Determine the [x, y] coordinate at the center of the cell enclosing the given text.  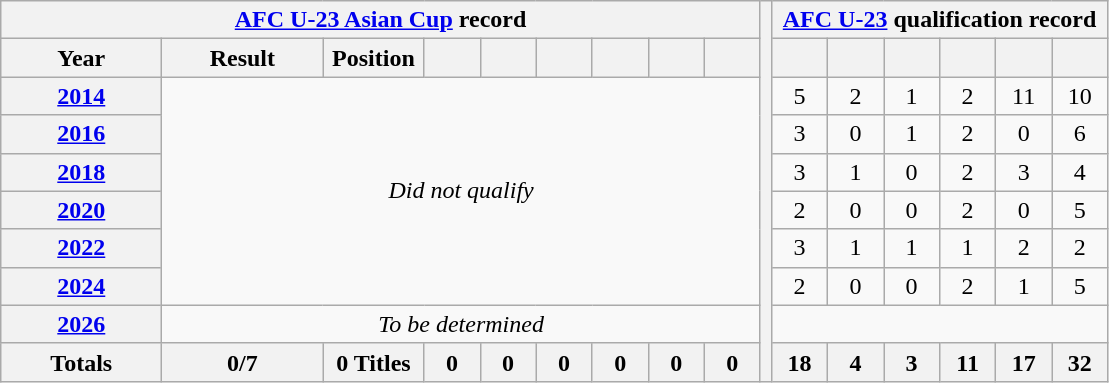
2018 [82, 172]
18 [799, 362]
AFC U-23 qualification record [939, 20]
2022 [82, 248]
2020 [82, 210]
Position [374, 58]
Year [82, 58]
To be determined [461, 324]
2026 [82, 324]
AFC U-23 Asian Cup record [381, 20]
0 Titles [374, 362]
Totals [82, 362]
6 [1080, 134]
17 [1024, 362]
10 [1080, 96]
2014 [82, 96]
2016 [82, 134]
32 [1080, 362]
0/7 [242, 362]
Did not qualify [461, 191]
Result [242, 58]
2024 [82, 286]
